Identify which cell holds the provided text, then report its [X, Y] central coordinate. 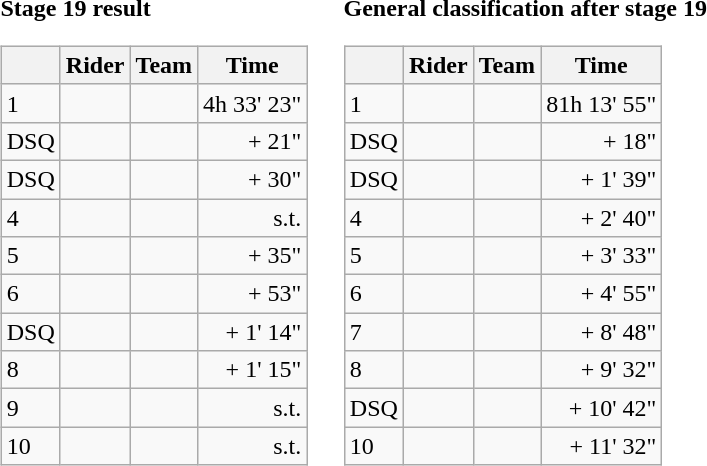
+ 1' 39" [602, 179]
+ 35" [252, 256]
+ 1' 14" [252, 332]
+ 1' 15" [252, 370]
81h 13' 55" [602, 103]
+ 3' 33" [602, 256]
+ 2' 40" [602, 217]
+ 21" [252, 141]
+ 8' 48" [602, 332]
+ 4' 55" [602, 294]
7 [374, 332]
+ 18" [602, 141]
+ 53" [252, 294]
4h 33' 23" [252, 103]
+ 30" [252, 179]
+ 11' 32" [602, 446]
+ 9' 32" [602, 370]
9 [30, 408]
+ 10' 42" [602, 408]
